Output the (X, Y) coordinate of the center of the cell containing the given text.  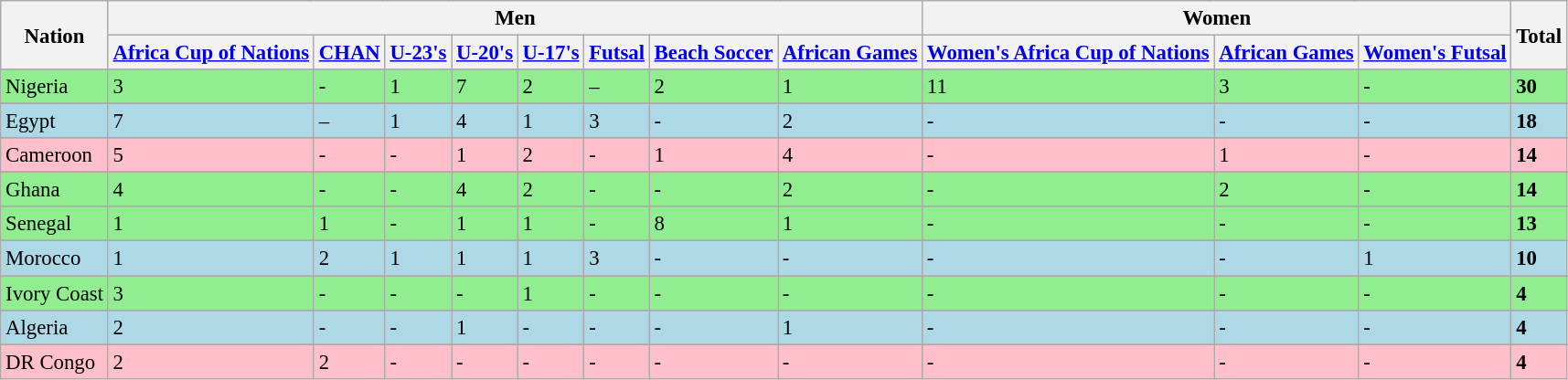
Africa Cup of Nations (210, 53)
30 (1539, 87)
Egypt (55, 121)
U-20's (485, 53)
Algeria (55, 327)
8 (713, 224)
18 (1539, 121)
Nigeria (55, 87)
Total (1539, 35)
Morocco (55, 259)
Women's Africa Cup of Nations (1068, 53)
U-23's (419, 53)
13 (1539, 224)
Ghana (55, 190)
10 (1539, 259)
Senegal (55, 224)
11 (1068, 87)
5 (210, 155)
Men (515, 18)
Cameroon (55, 155)
Ivory Coast (55, 293)
CHAN (349, 53)
Women's Futsal (1435, 53)
DR Congo (55, 362)
Nation (55, 35)
U-17's (550, 53)
Futsal (616, 53)
Women (1217, 18)
Beach Soccer (713, 53)
